Detect which cell encompasses the target text, then output its (x, y) center coordinate. 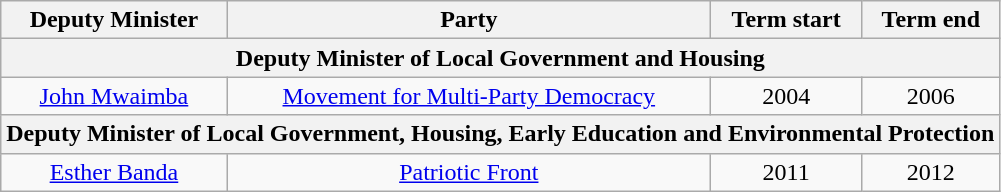
Patriotic Front (468, 172)
Esther Banda (114, 172)
Term start (786, 20)
2011 (786, 172)
Movement for Multi-Party Democracy (468, 96)
Deputy Minister of Local Government, Housing, Early Education and Environmental Protection (500, 134)
2004 (786, 96)
Deputy Minister of Local Government and Housing (500, 58)
2012 (931, 172)
Deputy Minister (114, 20)
Party (468, 20)
Term end (931, 20)
John Mwaimba (114, 96)
2006 (931, 96)
